Locate the cell with the specified text and output its (X, Y) center coordinate. 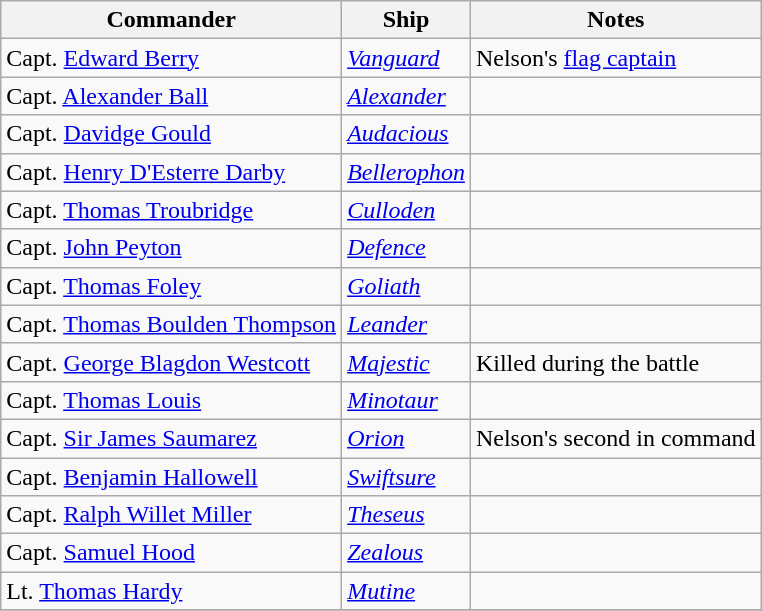
Notes (616, 20)
Capt. George Blagdon Westcott (172, 362)
Capt. Sir James Saumarez (172, 438)
Ship (406, 20)
Lt. Thomas Hardy (172, 591)
Majestic (406, 362)
Nelson's flag captain (616, 58)
Minotaur (406, 400)
Bellerophon (406, 172)
Culloden (406, 210)
Capt. Alexander Ball (172, 96)
Capt. Thomas Boulden Thompson (172, 324)
Swiftsure (406, 477)
Leander (406, 324)
Defence (406, 248)
Capt. Davidge Gould (172, 134)
Capt. Thomas Foley (172, 286)
Vanguard (406, 58)
Capt. Ralph Willet Miller (172, 515)
Nelson's second in command (616, 438)
Orion (406, 438)
Capt. Henry D'Esterre Darby (172, 172)
Capt. Benjamin Hallowell (172, 477)
Capt. Edward Berry (172, 58)
Capt. Samuel Hood (172, 553)
Commander (172, 20)
Mutine (406, 591)
Theseus (406, 515)
Alexander (406, 96)
Goliath (406, 286)
Capt. John Peyton (172, 248)
Killed during the battle (616, 362)
Audacious (406, 134)
Zealous (406, 553)
Capt. Thomas Troubridge (172, 210)
Capt. Thomas Louis (172, 400)
